From the cell containing the given text, extract its center point as [x, y] coordinate. 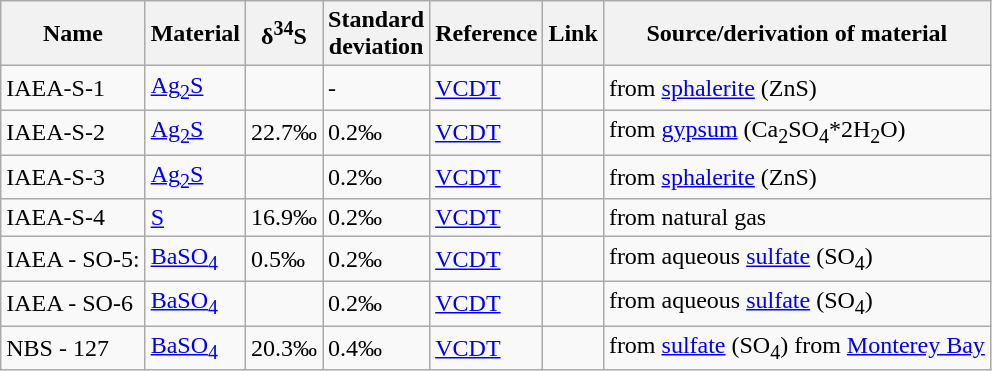
IAEA-S-3 [73, 176]
0.5‰ [284, 259]
22.7‰ [284, 132]
IAEA - SO-6 [73, 303]
IAEA-S-4 [73, 218]
δ34S [284, 34]
Reference [486, 34]
Link [573, 34]
IAEA-S-2 [73, 132]
from gypsum (Ca2SO4*2H2O) [796, 132]
20.3‰ [284, 348]
- [376, 88]
S [195, 218]
IAEA - SO-5: [73, 259]
from sulfate (SO4) from Monterey Bay [796, 348]
0.4‰ [376, 348]
from natural gas [796, 218]
Material [195, 34]
Source/derivation of material [796, 34]
Name [73, 34]
16.9‰ [284, 218]
IAEA-S-1 [73, 88]
NBS - 127 [73, 348]
Standarddeviation [376, 34]
